Determine the [x, y] coordinate at the center of the cell enclosing the given text.  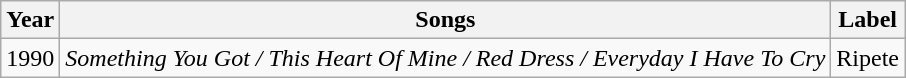
Year [30, 20]
Label [868, 20]
Ripete [868, 58]
Songs [446, 20]
1990 [30, 58]
Something You Got / This Heart Of Mine / Red Dress / Everyday I Have To Cry [446, 58]
